Find where the given text appears and provide that cell's center as [x, y] coordinate. 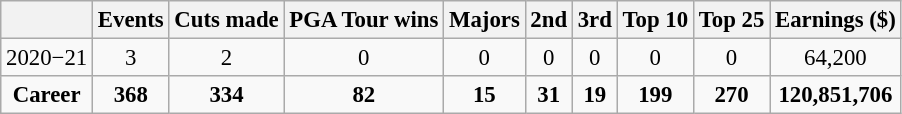
368 [131, 95]
120,851,706 [836, 95]
82 [364, 95]
2020−21 [47, 58]
31 [548, 95]
Career [47, 95]
Top 10 [655, 20]
270 [731, 95]
199 [655, 95]
3rd [594, 20]
19 [594, 95]
3 [131, 58]
Cuts made [226, 20]
334 [226, 95]
Top 25 [731, 20]
Earnings ($) [836, 20]
2nd [548, 20]
PGA Tour wins [364, 20]
2 [226, 58]
Majors [484, 20]
64,200 [836, 58]
Events [131, 20]
15 [484, 95]
